From the cell containing the given text, extract its center point as (X, Y) coordinate. 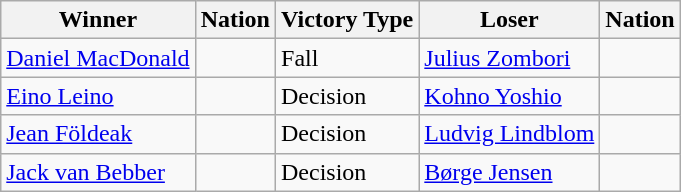
Victory Type (348, 20)
Daniel MacDonald (98, 58)
Fall (348, 58)
Børge Jensen (510, 172)
Kohno Yoshio (510, 96)
Jean Földeak (98, 134)
Jack van Bebber (98, 172)
Julius Zombori (510, 58)
Ludvig Lindblom (510, 134)
Winner (98, 20)
Eino Leino (98, 96)
Loser (510, 20)
